Determine the [X, Y] coordinate at the center of the cell enclosing the given text.  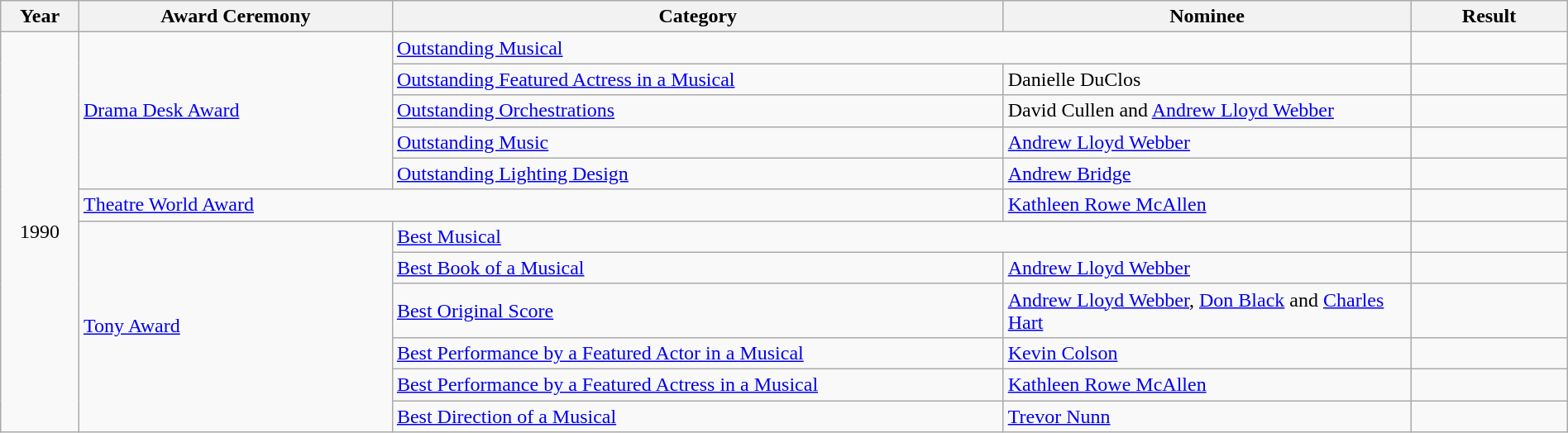
Outstanding Musical [901, 48]
Andrew Bridge [1207, 174]
Outstanding Featured Actress in a Musical [698, 79]
Outstanding Lighting Design [698, 174]
Danielle DuClos [1207, 79]
Best Performance by a Featured Actor in a Musical [698, 353]
Best Performance by a Featured Actress in a Musical [698, 384]
David Cullen and Andrew Lloyd Webber [1207, 111]
Year [40, 17]
Nominee [1207, 17]
Outstanding Music [698, 142]
Tony Award [235, 326]
Andrew Lloyd Webber, Don Black and Charles Hart [1207, 311]
Best Book of a Musical [698, 268]
Outstanding Orchestrations [698, 111]
Drama Desk Award [235, 111]
Best Direction of a Musical [698, 416]
Award Ceremony [235, 17]
Kevin Colson [1207, 353]
1990 [40, 232]
Category [698, 17]
Best Musical [901, 236]
Trevor Nunn [1207, 416]
Best Original Score [698, 311]
Result [1489, 17]
Theatre World Award [541, 205]
